Return [X, Y] of the center of cell containing provided text 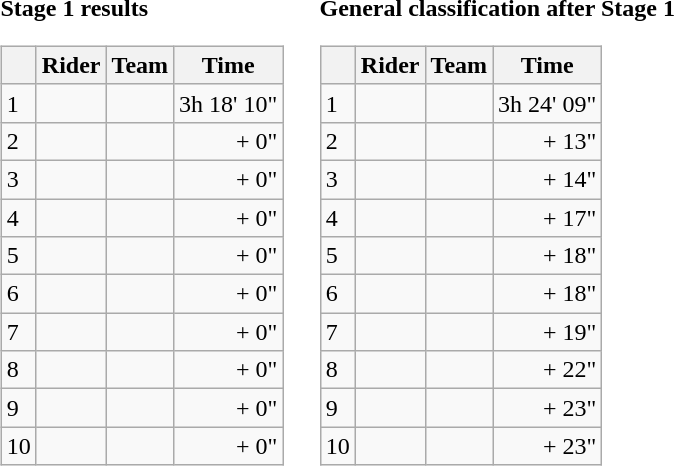
+ 22" [548, 370]
+ 19" [548, 332]
+ 14" [548, 179]
3h 18' 10" [228, 103]
+ 13" [548, 141]
3h 24' 09" [548, 103]
+ 17" [548, 217]
